Return the [x, y] coordinate for the center point of the cell that contains the specified text.  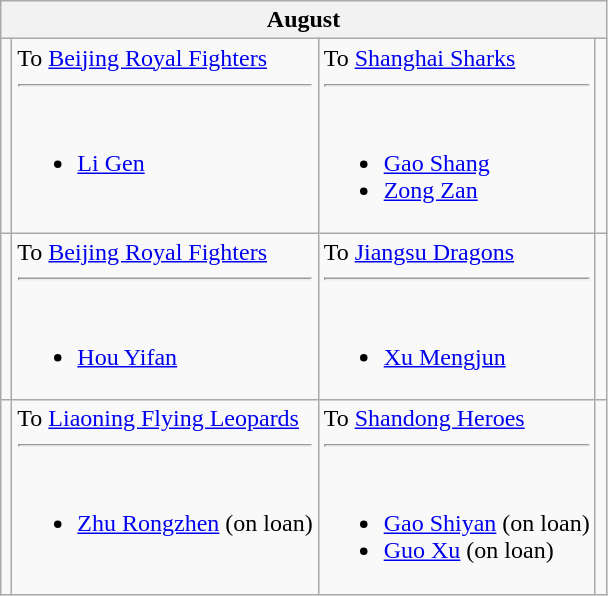
To Jiangsu DragonsXu Mengjun [456, 316]
To Beijing Royal FightersLi Gen [165, 136]
To Shanghai SharksGao ShangZong Zan [456, 136]
August [304, 20]
To Shandong HeroesGao Shiyan (on loan)Guo Xu (on loan) [456, 497]
To Beijing Royal FightersHou Yifan [165, 316]
To Liaoning Flying LeopardsZhu Rongzhen (on loan) [165, 497]
